Scan for the cell matching the given text and deliver its [X, Y] coordinate at center. 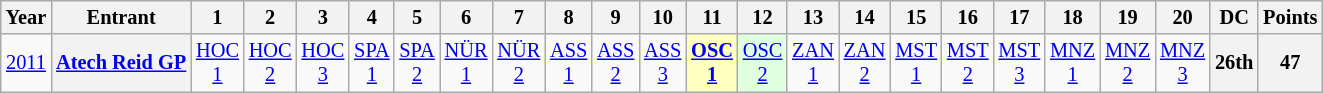
HOC1 [218, 63]
SPA1 [372, 63]
ZAN2 [865, 63]
DC [1234, 17]
9 [616, 17]
SPA2 [416, 63]
47 [1290, 63]
NÜR2 [518, 63]
19 [1128, 17]
ASS1 [568, 63]
11 [712, 17]
ZAN1 [813, 63]
OSC1 [712, 63]
2011 [26, 63]
Year [26, 17]
1 [218, 17]
MST2 [968, 63]
8 [568, 17]
MNZ3 [1182, 63]
15 [916, 17]
ASS2 [616, 63]
4 [372, 17]
16 [968, 17]
MNZ2 [1128, 63]
HOC3 [324, 63]
HOC2 [270, 63]
Atech Reid GP [121, 63]
5 [416, 17]
7 [518, 17]
10 [662, 17]
2 [270, 17]
6 [466, 17]
Entrant [121, 17]
MST3 [1020, 63]
12 [762, 17]
18 [1072, 17]
OSC2 [762, 63]
MNZ1 [1072, 63]
26th [1234, 63]
MST1 [916, 63]
ASS3 [662, 63]
Points [1290, 17]
NÜR1 [466, 63]
14 [865, 17]
17 [1020, 17]
3 [324, 17]
13 [813, 17]
20 [1182, 17]
